Capture the cell that displays the provided text and extract its [X, Y] central coordinate. 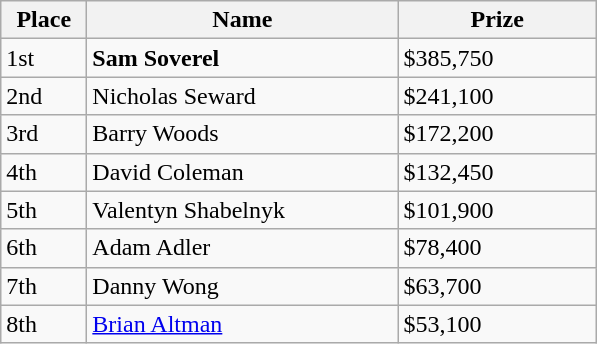
7th [44, 286]
$172,200 [498, 134]
$53,100 [498, 324]
$385,750 [498, 58]
Name [242, 20]
$101,900 [498, 210]
David Coleman [242, 172]
5th [44, 210]
2nd [44, 96]
Danny Wong [242, 286]
Adam Adler [242, 248]
Barry Woods [242, 134]
8th [44, 324]
$132,450 [498, 172]
Valentyn Shabelnyk [242, 210]
$63,700 [498, 286]
$241,100 [498, 96]
4th [44, 172]
Nicholas Seward [242, 96]
3rd [44, 134]
$78,400 [498, 248]
Sam Soverel [242, 58]
1st [44, 58]
Brian Altman [242, 324]
Place [44, 20]
Prize [498, 20]
6th [44, 248]
